Return (x, y) of the center of cell containing provided text 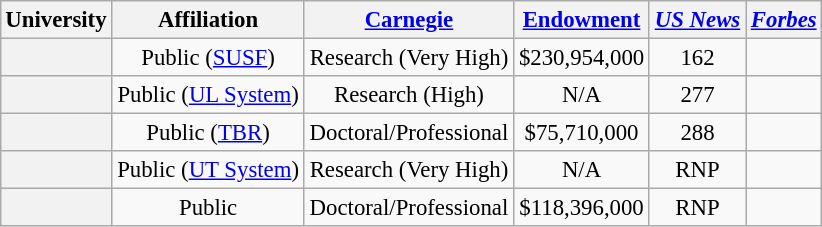
Endowment (582, 20)
277 (697, 95)
Public (TBR) (208, 133)
Public (208, 208)
Affiliation (208, 20)
288 (697, 133)
Carnegie (408, 20)
162 (697, 58)
US News (697, 20)
University (56, 20)
Research (High) (408, 95)
Forbes (784, 20)
Public (UL System) (208, 95)
$75,710,000 (582, 133)
Public (UT System) (208, 170)
$118,396,000 (582, 208)
Public (SUSF) (208, 58)
$230,954,000 (582, 58)
